From the cell containing the given text, extract its center point as (X, Y) coordinate. 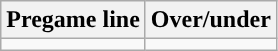
Pregame line (74, 20)
Over/under (210, 20)
